Return (x, y) of the center of cell containing provided text 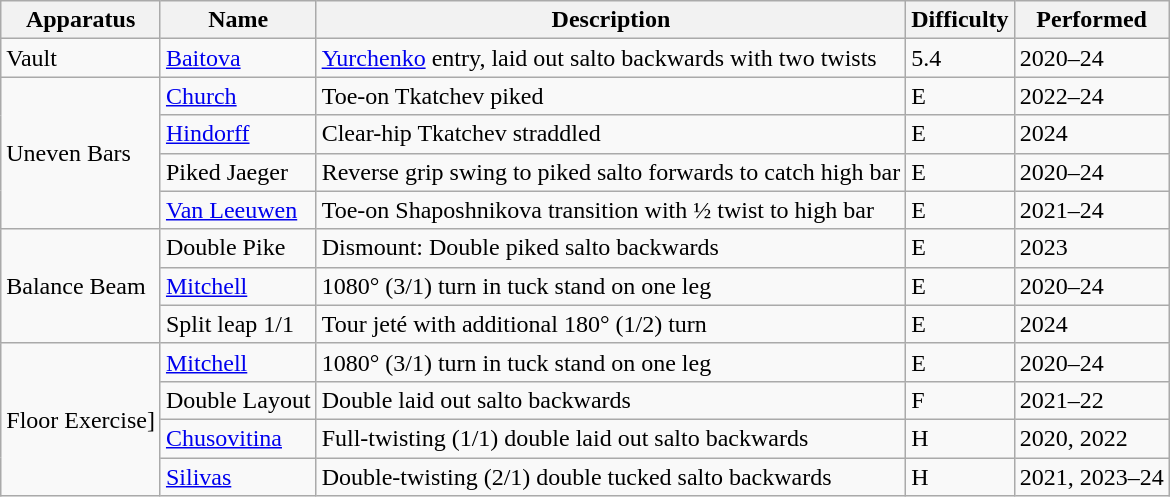
Double Pike (238, 248)
2021, 2023–24 (1092, 477)
Uneven Bars (81, 153)
2021–22 (1092, 400)
Double-twisting (2/1) double tucked salto backwards (611, 477)
Floor Exercise] (81, 419)
Yurchenko entry, laid out salto backwards with two twists (611, 58)
2020, 2022 (1092, 438)
Name (238, 20)
Clear-hip Tkatchev straddled (611, 134)
5.4 (960, 58)
2023 (1092, 248)
Vault (81, 58)
Silivas (238, 477)
F (960, 400)
Description (611, 20)
Chusovitina (238, 438)
Reverse grip swing to piked salto forwards to catch high bar (611, 172)
Double Layout (238, 400)
Tour jeté with additional 180° (1/2) turn (611, 324)
Performed (1092, 20)
Hindorff (238, 134)
Full-twisting (1/1) double laid out salto backwards (611, 438)
Van Leeuwen (238, 210)
Baitova (238, 58)
Double laid out salto backwards (611, 400)
Dismount: Double piked salto backwards (611, 248)
Church (238, 96)
Split leap 1/1 (238, 324)
Toe-on Tkatchev piked (611, 96)
Difficulty (960, 20)
Toe-on Shaposhnikova transition with ½ twist to high bar (611, 210)
Piked Jaeger (238, 172)
2021–24 (1092, 210)
2022–24 (1092, 96)
Balance Beam (81, 286)
Apparatus (81, 20)
